Locate the cell with the specified text and output its [X, Y] center coordinate. 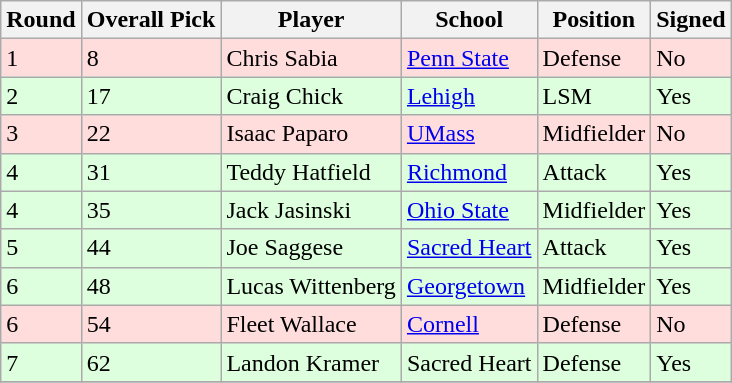
3 [41, 134]
Landon Kramer [311, 362]
17 [151, 96]
Round [41, 20]
62 [151, 362]
Teddy Hatfield [311, 172]
Joe Saggese [311, 248]
Signed [691, 20]
35 [151, 210]
Lehigh [469, 96]
Cornell [469, 324]
31 [151, 172]
7 [41, 362]
54 [151, 324]
2 [41, 96]
Lucas Wittenberg [311, 286]
48 [151, 286]
School [469, 20]
Player [311, 20]
Ohio State [469, 210]
8 [151, 58]
Chris Sabia [311, 58]
1 [41, 58]
Penn State [469, 58]
Jack Jasinski [311, 210]
44 [151, 248]
22 [151, 134]
Georgetown [469, 286]
UMass [469, 134]
LSM [594, 96]
Fleet Wallace [311, 324]
Position [594, 20]
Richmond [469, 172]
Isaac Paparo [311, 134]
Craig Chick [311, 96]
5 [41, 248]
Overall Pick [151, 20]
